For the text-containing cell, return its midpoint in [X, Y] coordinate format. 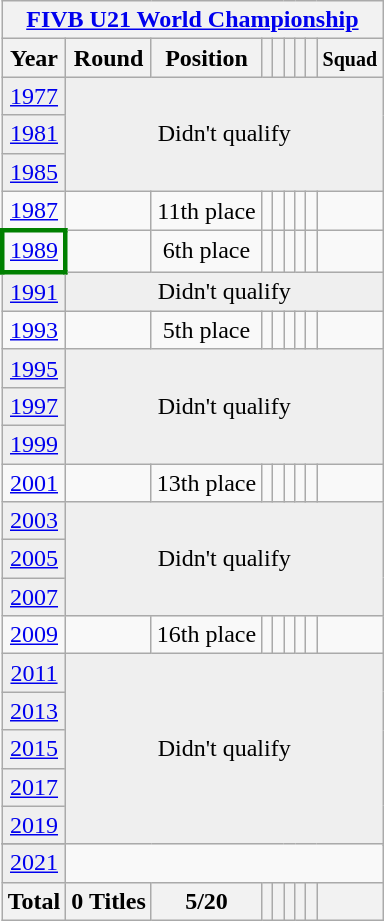
1995 [34, 368]
2001 [34, 483]
2017 [34, 787]
2009 [34, 635]
Squad [350, 58]
Year [34, 58]
1997 [34, 406]
2007 [34, 597]
16th place [206, 635]
1999 [34, 444]
2019 [34, 825]
13th place [206, 483]
2011 [34, 673]
Total [34, 901]
2013 [34, 711]
5/20 [206, 901]
1989 [34, 252]
1987 [34, 211]
11th place [206, 211]
1985 [34, 172]
1977 [34, 96]
5th place [206, 330]
FIVB U21 World Championship [192, 20]
1993 [34, 330]
Position [206, 58]
0 Titles [109, 901]
6th place [206, 252]
2003 [34, 521]
2021 [34, 863]
2015 [34, 749]
1991 [34, 292]
2005 [34, 559]
Round [109, 58]
1981 [34, 134]
